Identify which cell holds the provided text, then report its [x, y] central coordinate. 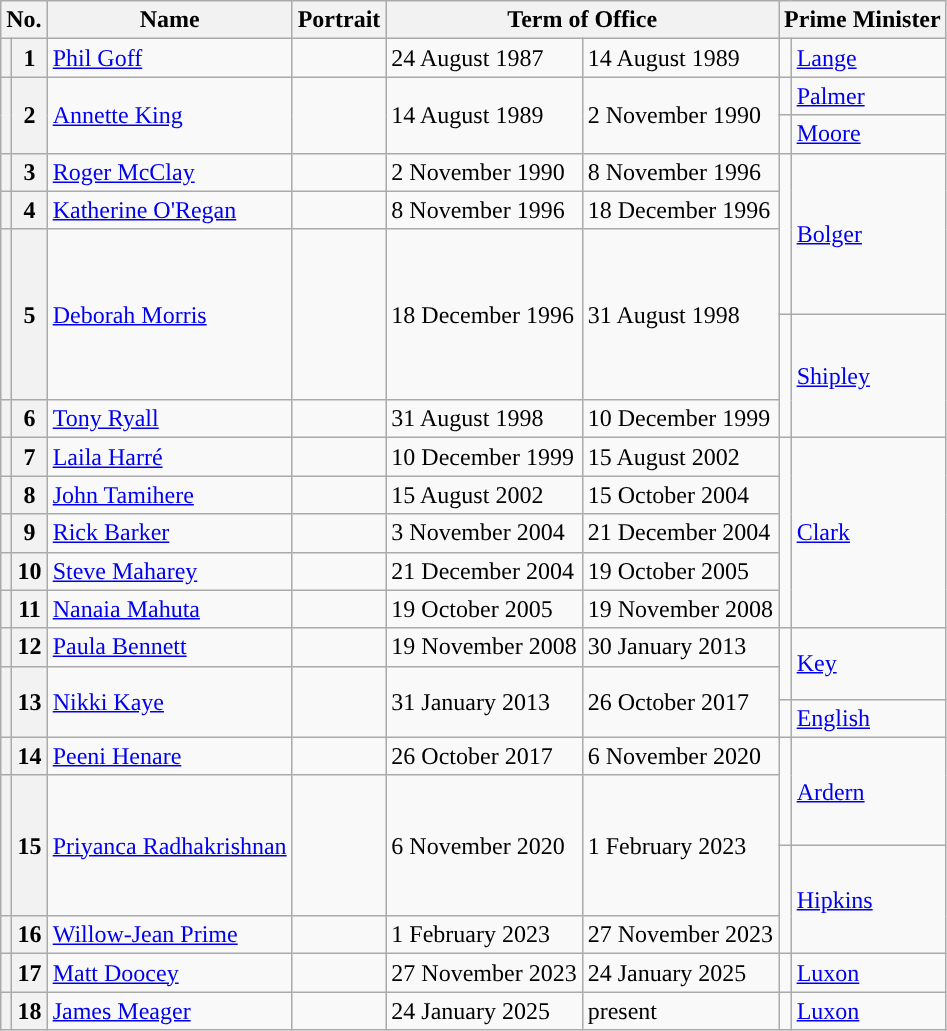
English [868, 718]
6 [30, 419]
Shipley [868, 376]
18 [30, 1011]
13 [30, 702]
Annette King [170, 115]
No. [24, 20]
Tony Ryall [170, 419]
9 [30, 533]
Nikki Kaye [170, 702]
Matt Doocey [170, 973]
11 [30, 609]
Ardern [868, 791]
Priyanca Radhakrishnan [170, 846]
Lange [868, 58]
present [680, 1011]
10 [30, 571]
Katherine O'Regan [170, 210]
John Tamihere [170, 495]
Roger McClay [170, 172]
24 August 1987 [484, 58]
15 [30, 846]
12 [30, 647]
14 [30, 756]
Prime Minister [863, 20]
James Meager [170, 1011]
Peeni Henare [170, 756]
Steve Maharey [170, 571]
Palmer [868, 96]
30 January 2013 [680, 647]
4 [30, 210]
Bolger [868, 234]
5 [30, 314]
7 [30, 457]
Deborah Morris [170, 314]
Key [868, 664]
3 November 2004 [484, 533]
Phil Goff [170, 58]
2 [30, 115]
3 [30, 172]
16 [30, 935]
15 October 2004 [680, 495]
Nanaia Mahuta [170, 609]
8 [30, 495]
Moore [868, 134]
31 January 2013 [484, 702]
Term of Office [582, 20]
1 [30, 58]
Laila Harré [170, 457]
Paula Bennett [170, 647]
17 [30, 973]
Portrait [339, 20]
Hipkins [868, 899]
Clark [868, 533]
Rick Barker [170, 533]
Name [170, 20]
Willow-Jean Prime [170, 935]
